Capture the cell that displays the provided text and extract its [x, y] central coordinate. 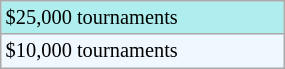
$10,000 tournaments [142, 51]
$25,000 tournaments [142, 17]
